Return (x, y) of the center of cell containing provided text 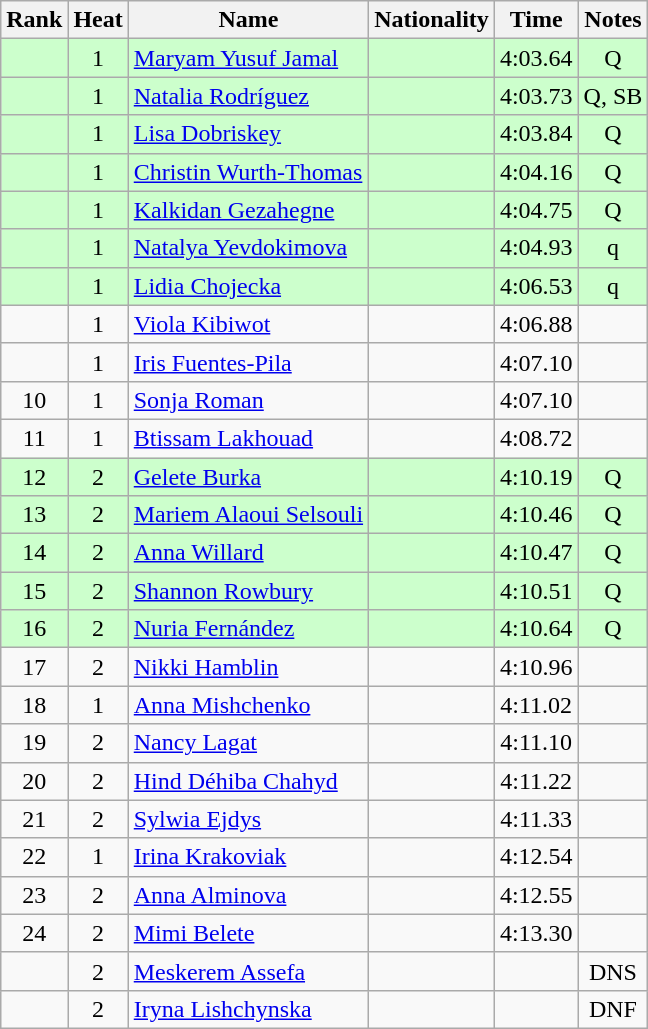
4:12.54 (536, 857)
4:12.55 (536, 895)
Nikki Hamblin (248, 667)
Q, SB (613, 96)
11 (34, 438)
24 (34, 933)
4:06.53 (536, 286)
19 (34, 743)
Nationality (432, 20)
Christin Wurth-Thomas (248, 172)
Kalkidan Gezahegne (248, 210)
4:11.33 (536, 819)
Meskerem Assefa (248, 971)
4:08.72 (536, 438)
16 (34, 629)
Nuria Fernández (248, 629)
Nancy Lagat (248, 743)
Maryam Yusuf Jamal (248, 58)
4:04.75 (536, 210)
Anna Willard (248, 553)
4:04.16 (536, 172)
12 (34, 477)
4:10.51 (536, 591)
Rank (34, 20)
4:03.73 (536, 96)
Gelete Burka (248, 477)
10 (34, 400)
4:06.88 (536, 324)
Irina Krakoviak (248, 857)
23 (34, 895)
4:10.96 (536, 667)
Lidia Chojecka (248, 286)
Name (248, 20)
18 (34, 705)
Hind Déhiba Chahyd (248, 781)
4:10.47 (536, 553)
13 (34, 515)
4:03.84 (536, 134)
Sylwia Ejdys (248, 819)
4:11.22 (536, 781)
DNF (613, 1009)
Notes (613, 20)
Iris Fuentes-Pila (248, 362)
Mimi Belete (248, 933)
Time (536, 20)
4:04.93 (536, 248)
22 (34, 857)
21 (34, 819)
4:10.19 (536, 477)
17 (34, 667)
Lisa Dobriskey (248, 134)
Mariem Alaoui Selsouli (248, 515)
4:03.64 (536, 58)
4:10.64 (536, 629)
4:11.10 (536, 743)
DNS (613, 971)
4:11.02 (536, 705)
14 (34, 553)
Sonja Roman (248, 400)
Btissam Lakhouad (248, 438)
Anna Mishchenko (248, 705)
Anna Alminova (248, 895)
4:10.46 (536, 515)
15 (34, 591)
Shannon Rowbury (248, 591)
Natalya Yevdokimova (248, 248)
Heat (98, 20)
20 (34, 781)
Viola Kibiwot (248, 324)
Iryna Lishchynska (248, 1009)
4:13.30 (536, 933)
Natalia Rodríguez (248, 96)
